Extract the [x, y] coordinate from the center of the cell holding the provided text.  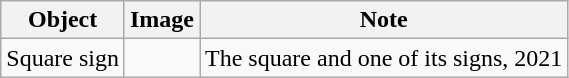
Square sign [63, 58]
Image [162, 20]
The square and one of its signs, 2021 [384, 58]
Object [63, 20]
Note [384, 20]
